Scan for the cell matching the given text and deliver its (X, Y) coordinate at center. 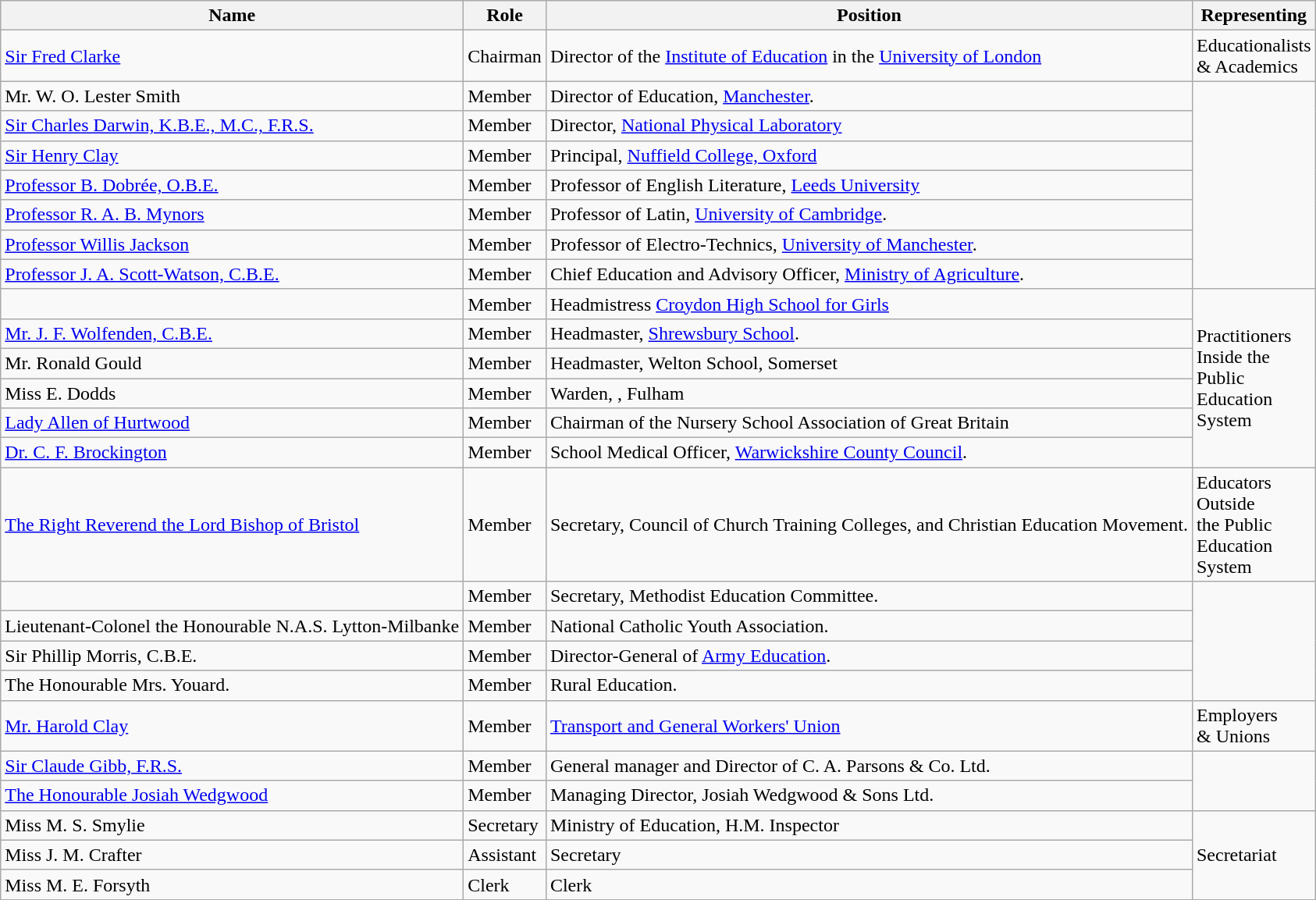
Professor B. Dobrée, O.B.E. (233, 185)
The Honourable Mrs. Youard. (233, 685)
Miss E. Dodds (233, 393)
Headmistress Croydon High School for Girls (869, 304)
Sir Henry Clay (233, 155)
Name (233, 16)
Mr. J. F. Wolfenden, C.B.E. (233, 333)
Lady Allen of Hurtwood (233, 423)
Sir Claude Gibb, F.R.S. (233, 766)
Role (505, 16)
Professor of Electro-Technics, University of Manchester. (869, 244)
Mr. Harold Clay (233, 726)
Headmaster, Shrewsbury School. (869, 333)
Position (869, 16)
Rural Education. (869, 685)
Mr. W. O. Lester Smith (233, 96)
School Medical Officer, Warwickshire County Council. (869, 453)
Miss M. E. Forsyth (233, 884)
Chairman of the Nursery School Association of Great Britain (869, 423)
Representing (1254, 16)
Educationalists& Academics (1254, 56)
Director of Education, Manchester. (869, 96)
Professor of English Literature, Leeds University (869, 185)
Employers& Unions (1254, 726)
Miss M. S. Smylie (233, 825)
The Honourable Josiah Wedgwood (233, 795)
Director of the Institute of Education in the University of London (869, 56)
Secretary, Council of Church Training Colleges, and Christian Education Movement. (869, 525)
Professor Willis Jackson (233, 244)
PractitionersInside thePublicEducationSystem (1254, 378)
Transport and General Workers' Union (869, 726)
Warden, , Fulham (869, 393)
Headmaster, Welton School, Somerset (869, 363)
Principal, Nuffield College, Oxford (869, 155)
Professor of Latin, University of Cambridge. (869, 215)
Sir Charles Darwin, K.B.E., M.C., F.R.S. (233, 126)
EducatorsOutsidethe PublicEducationSystem (1254, 525)
Professor R. A. B. Mynors (233, 215)
General manager and Director of C. A. Parsons & Co. Ltd. (869, 766)
National Catholic Youth Association. (869, 626)
Mr. Ronald Gould (233, 363)
Chairman (505, 56)
Assistant (505, 855)
Director, National Physical Laboratory (869, 126)
Sir Phillip Morris, C.B.E. (233, 656)
Professor J. A. Scott-Watson, C.B.E. (233, 274)
Managing Director, Josiah Wedgwood & Sons Ltd. (869, 795)
Sir Fred Clarke (233, 56)
Dr. C. F. Brockington (233, 453)
The Right Reverend the Lord Bishop of Bristol (233, 525)
Miss J. M. Crafter (233, 855)
Lieutenant-Colonel the Honourable N.A.S. Lytton-Milbanke (233, 626)
Chief Education and Advisory Officer, Ministry of Agriculture. (869, 274)
Secretariat (1254, 855)
Secretary, Methodist Education Committee. (869, 596)
Director-General of Army Education. (869, 656)
Ministry of Education, H.M. Inspector (869, 825)
